From the cell containing the given text, extract its center point as [x, y] coordinate. 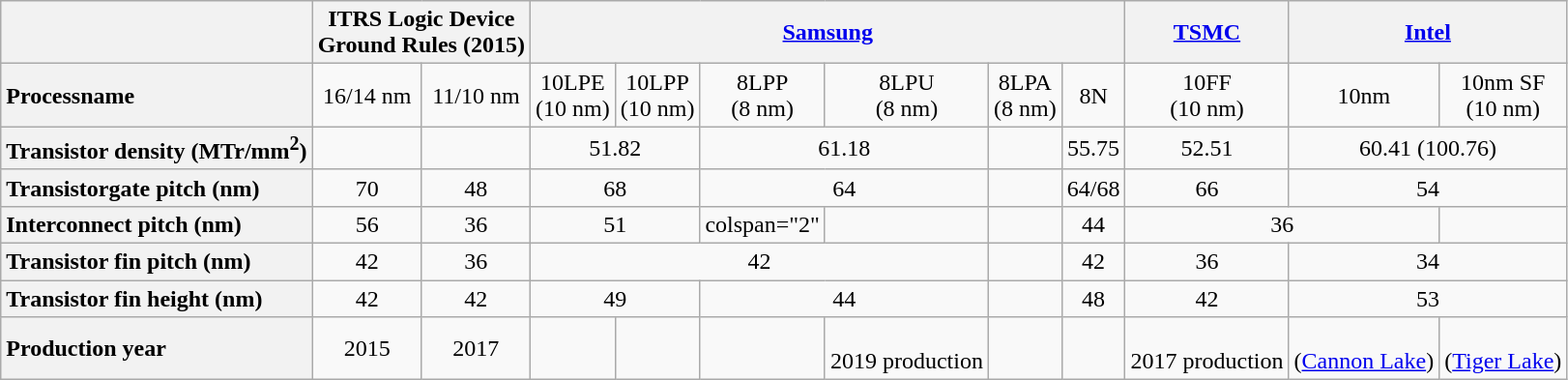
8LPA(8 nm) [1025, 95]
8N [1093, 95]
Transistor fin height (nm) [157, 299]
Samsung [828, 33]
Intel [1428, 33]
56 [367, 224]
10nm SF(10 nm) [1503, 95]
10FF(10 nm) [1206, 95]
2015 [367, 348]
55.75 [1093, 149]
Interconnect pitch (nm) [157, 224]
52.51 [1206, 149]
16/14 nm [367, 95]
TSMC [1206, 33]
10LPP(10 nm) [657, 95]
60.41 (100.76) [1428, 149]
10nm [1364, 95]
Transistorgate pitch (nm) [157, 188]
54 [1428, 188]
(Cannon Lake) [1364, 348]
Transistor fin pitch (nm) [157, 262]
ITRS Logic DeviceGround Rules (2015) [421, 33]
2019 production [907, 348]
53 [1428, 299]
51 [615, 224]
64 [845, 188]
66 [1206, 188]
11/10 nm [476, 95]
61.18 [845, 149]
8LPP(8 nm) [763, 95]
(Tiger Lake) [1503, 348]
51.82 [615, 149]
2017 [476, 348]
Transistor density (MTr/mm2) [157, 149]
Production year [157, 348]
colspan="2" [763, 224]
64/68 [1093, 188]
8LPU(8 nm) [907, 95]
34 [1428, 262]
2017 production [1206, 348]
Processname [157, 95]
70 [367, 188]
68 [615, 188]
10LPE(10 nm) [572, 95]
49 [615, 299]
